Detect which cell encompasses the target text, then output its (X, Y) center coordinate. 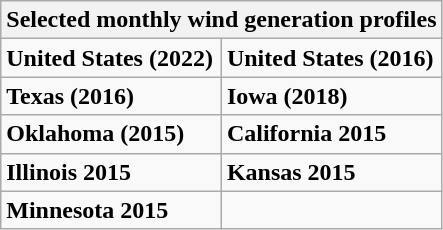
Illinois 2015 (112, 172)
Kansas 2015 (332, 172)
Oklahoma (2015) (112, 134)
Minnesota 2015 (112, 210)
United States (2016) (332, 58)
California 2015 (332, 134)
Texas (2016) (112, 96)
Iowa (2018) (332, 96)
United States (2022) (112, 58)
Selected monthly wind generation profiles (222, 20)
